Search for the cell housing the specified text and yield its (X, Y) center coordinate. 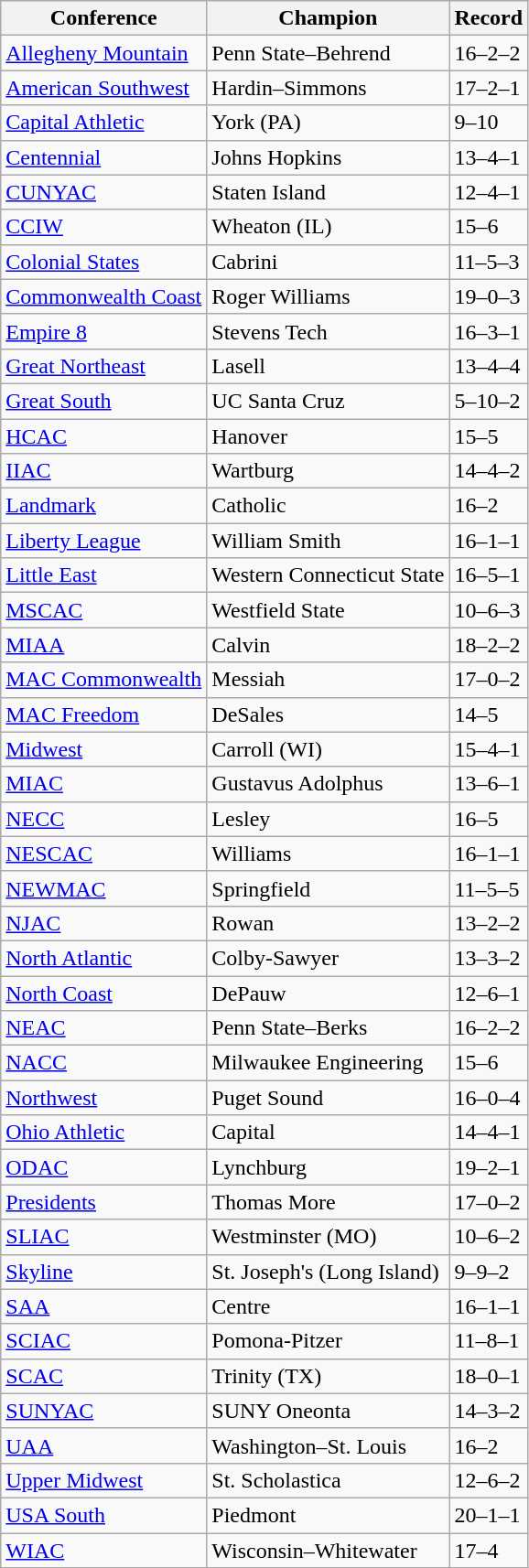
Presidents (104, 1202)
10–6–2 (489, 1237)
Hanover (328, 436)
5–10–2 (489, 401)
Great South (104, 401)
9–10 (489, 123)
11–8–1 (489, 1341)
Hardin–Simmons (328, 88)
Carroll (WI) (328, 749)
13–4–4 (489, 366)
Capital Athletic (104, 123)
MSCAC (104, 610)
Wartburg (328, 471)
Lynchburg (328, 1167)
Trinity (TX) (328, 1376)
19–2–1 (489, 1167)
Westminster (MO) (328, 1237)
Champion (328, 18)
DeSales (328, 714)
SAA (104, 1306)
12–4–1 (489, 192)
IIAC (104, 471)
Puget Sound (328, 1098)
11–5–5 (489, 888)
Gustavus Adolphus (328, 784)
Upper Midwest (104, 1480)
Empire 8 (104, 331)
UC Santa Cruz (328, 401)
St. Joseph's (Long Island) (328, 1272)
UAA (104, 1445)
Allegheny Mountain (104, 53)
Commonwealth Coast (104, 296)
Wheaton (IL) (328, 227)
North Atlantic (104, 958)
Washington–St. Louis (328, 1445)
14–3–2 (489, 1411)
14–4–1 (489, 1133)
Ohio Athletic (104, 1133)
Williams (328, 854)
13–3–2 (489, 958)
13–4–1 (489, 157)
SUNYAC (104, 1411)
Milwaukee Engineering (328, 1063)
13–6–1 (489, 784)
Centre (328, 1306)
American Southwest (104, 88)
Western Connecticut State (328, 575)
Calvin (328, 645)
MAC Freedom (104, 714)
St. Scholastica (328, 1480)
CCIW (104, 227)
DePauw (328, 993)
Messiah (328, 680)
Lesley (328, 819)
Landmark (104, 506)
Catholic (328, 506)
Record (489, 18)
20–1–1 (489, 1515)
18–0–1 (489, 1376)
9–9–2 (489, 1272)
12–6–1 (489, 993)
SCIAC (104, 1341)
NJAC (104, 923)
SUNY Oneonta (328, 1411)
NEWMAC (104, 888)
16–5 (489, 819)
NESCAC (104, 854)
USA South (104, 1515)
Capital (328, 1133)
ODAC (104, 1167)
CUNYAC (104, 192)
15–4–1 (489, 749)
Thomas More (328, 1202)
SCAC (104, 1376)
Rowan (328, 923)
17–2–1 (489, 88)
Pomona-Pitzer (328, 1341)
16–3–1 (489, 331)
WIAC (104, 1551)
12–6–2 (489, 1480)
Cabrini (328, 262)
NECC (104, 819)
17–4 (489, 1551)
14–4–2 (489, 471)
NEAC (104, 1028)
Northwest (104, 1098)
Johns Hopkins (328, 157)
Wisconsin–Whitewater (328, 1551)
SLIAC (104, 1237)
Centennial (104, 157)
Westfield State (328, 610)
Penn State–Behrend (328, 53)
Springfield (328, 888)
Staten Island (328, 192)
Lasell (328, 366)
MAC Commonwealth (104, 680)
Colby-Sawyer (328, 958)
18–2–2 (489, 645)
Stevens Tech (328, 331)
15–5 (489, 436)
North Coast (104, 993)
William Smith (328, 541)
Liberty League (104, 541)
13–2–2 (489, 923)
Colonial States (104, 262)
NACC (104, 1063)
HCAC (104, 436)
10–6–3 (489, 610)
Piedmont (328, 1515)
Roger Williams (328, 296)
14–5 (489, 714)
19–0–3 (489, 296)
Skyline (104, 1272)
16–0–4 (489, 1098)
MIAA (104, 645)
11–5–3 (489, 262)
MIAC (104, 784)
Penn State–Berks (328, 1028)
York (PA) (328, 123)
Midwest (104, 749)
Great Northeast (104, 366)
Little East (104, 575)
16–5–1 (489, 575)
Conference (104, 18)
